From the cell containing the given text, extract its center point as (x, y) coordinate. 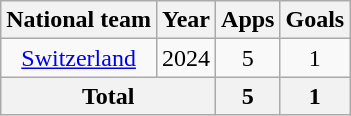
Goals (315, 20)
Switzerland (79, 58)
Year (186, 20)
National team (79, 20)
2024 (186, 58)
Apps (248, 20)
Total (108, 96)
